Pinpoint the cell where the given text exists, returning its (X, Y) midpoint coordinate. 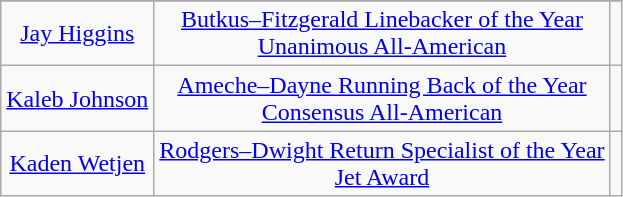
Butkus–Fitzgerald Linebacker of the YearUnanimous All-American (382, 34)
Kaden Wetjen (78, 164)
Rodgers–Dwight Return Specialist of the YearJet Award (382, 164)
Jay Higgins (78, 34)
Kaleb Johnson (78, 98)
Ameche–Dayne Running Back of the YearConsensus All-American (382, 98)
